Capture the cell that displays the provided text and extract its [x, y] central coordinate. 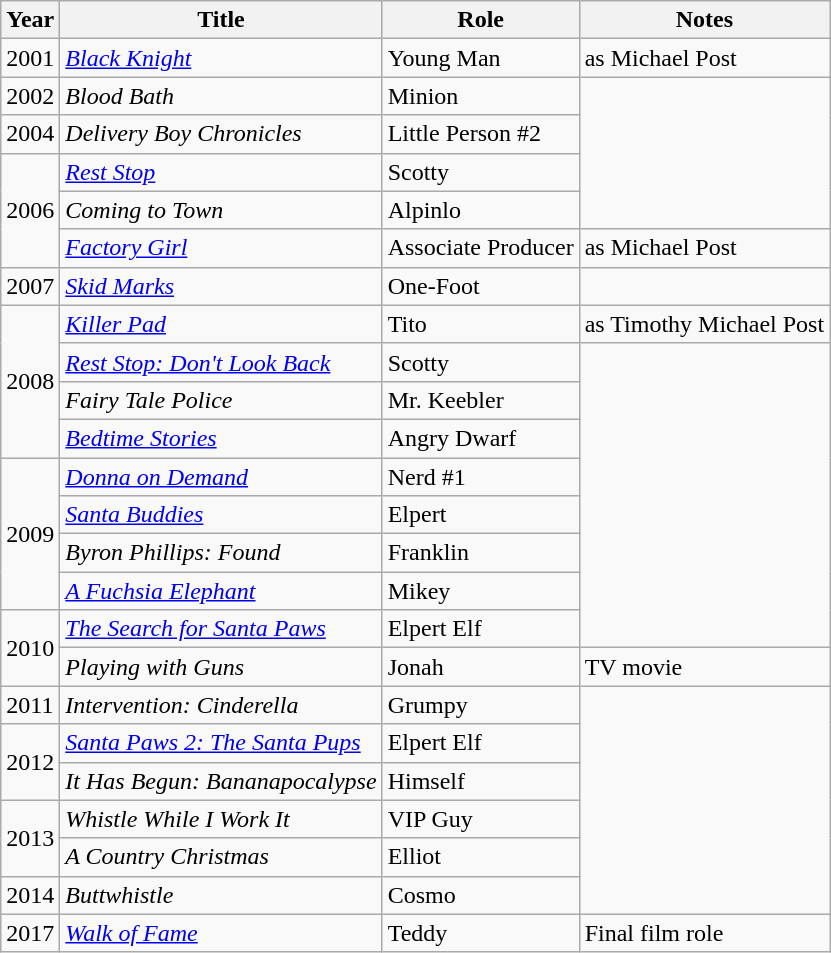
Rest Stop [221, 172]
A Fuchsia Elephant [221, 591]
2008 [30, 381]
Blood Bath [221, 96]
2013 [30, 838]
Bedtime Stories [221, 438]
Mr. Keebler [480, 400]
Buttwhistle [221, 895]
It Has Begun: Bananapocalypse [221, 781]
Notes [704, 20]
Playing with Guns [221, 667]
Elliot [480, 857]
Nerd #1 [480, 477]
Jonah [480, 667]
Angry Dwarf [480, 438]
Little Person #2 [480, 134]
2012 [30, 762]
Skid Marks [221, 286]
Black Knight [221, 58]
2014 [30, 895]
Minion [480, 96]
2011 [30, 705]
Alpinlo [480, 210]
Factory Girl [221, 248]
TV movie [704, 667]
2010 [30, 648]
Himself [480, 781]
Byron Phillips: Found [221, 553]
One-Foot [480, 286]
Role [480, 20]
Mikey [480, 591]
2006 [30, 210]
Walk of Fame [221, 933]
2017 [30, 933]
Delivery Boy Chronicles [221, 134]
Whistle While I Work It [221, 819]
2009 [30, 534]
Young Man [480, 58]
Rest Stop: Don't Look Back [221, 362]
Title [221, 20]
VIP Guy [480, 819]
2004 [30, 134]
The Search for Santa Paws [221, 629]
2001 [30, 58]
Associate Producer [480, 248]
A Country Christmas [221, 857]
Intervention: Cinderella [221, 705]
Fairy Tale Police [221, 400]
Santa Paws 2: The Santa Pups [221, 743]
Grumpy [480, 705]
as Timothy Michael Post [704, 324]
Teddy [480, 933]
Final film role [704, 933]
Coming to Town [221, 210]
2002 [30, 96]
Tito [480, 324]
Year [30, 20]
Killer Pad [221, 324]
Santa Buddies [221, 515]
Donna on Demand [221, 477]
Elpert [480, 515]
Cosmo [480, 895]
2007 [30, 286]
Franklin [480, 553]
